Extract the (X, Y) coordinate from the center of the cell holding the provided text.  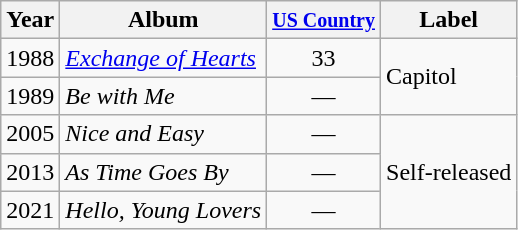
1988 (30, 58)
Nice and Easy (164, 134)
Hello, Young Lovers (164, 210)
1989 (30, 96)
As Time Goes By (164, 172)
Exchange of Hearts (164, 58)
2005 (30, 134)
33 (324, 58)
US Country (324, 20)
2021 (30, 210)
Label (449, 20)
2013 (30, 172)
Album (164, 20)
Capitol (449, 77)
Year (30, 20)
Self-released (449, 172)
Be with Me (164, 96)
